Search for the cell housing the specified text and yield its [x, y] center coordinate. 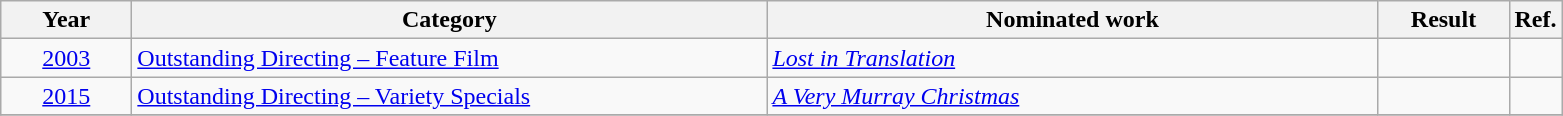
Year [66, 20]
Nominated work [1072, 20]
A Very Murray Christmas [1072, 96]
Outstanding Directing – Variety Specials [450, 96]
Result [1444, 20]
2003 [66, 58]
Outstanding Directing – Feature Film [450, 58]
Ref. [1536, 20]
Category [450, 20]
Lost in Translation [1072, 58]
2015 [66, 96]
